Search for the cell housing the specified text and yield its (X, Y) center coordinate. 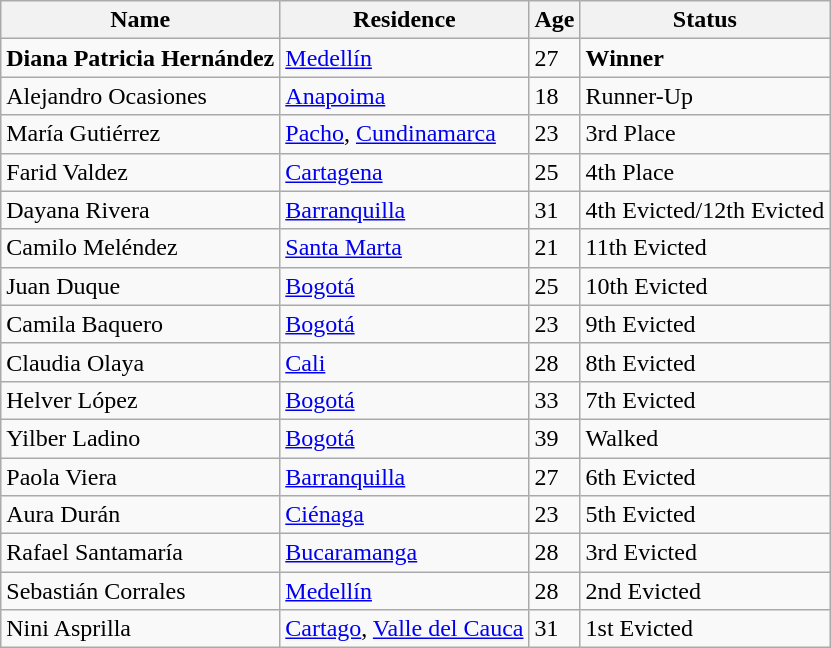
3rd Place (705, 134)
Camilo Meléndez (140, 248)
Aura Durán (140, 515)
4th Place (705, 172)
Santa Marta (404, 248)
33 (554, 400)
Runner-Up (705, 96)
Anapoima (404, 96)
9th Evicted (705, 324)
Claudia Olaya (140, 362)
Nini Asprilla (140, 629)
Helver López (140, 400)
11th Evicted (705, 248)
7th Evicted (705, 400)
Cartago, Valle del Cauca (404, 629)
6th Evicted (705, 477)
Diana Patricia Hernández (140, 58)
Pacho, Cundinamarca (404, 134)
Cali (404, 362)
4th Evicted/12th Evicted (705, 210)
Ciénaga (404, 515)
Winner (705, 58)
Farid Valdez (140, 172)
8th Evicted (705, 362)
1st Evicted (705, 629)
Rafael Santamaría (140, 553)
3rd Evicted (705, 553)
18 (554, 96)
Yilber Ladino (140, 438)
María Gutiérrez (140, 134)
Cartagena (404, 172)
21 (554, 248)
Paola Viera (140, 477)
39 (554, 438)
Dayana Rivera (140, 210)
Camila Baquero (140, 324)
Name (140, 20)
Bucaramanga (404, 553)
5th Evicted (705, 515)
Alejandro Ocasiones (140, 96)
Juan Duque (140, 286)
Status (705, 20)
Residence (404, 20)
10th Evicted (705, 286)
2nd Evicted (705, 591)
Age (554, 20)
Walked (705, 438)
Sebastián Corrales (140, 591)
